Scan for the cell matching the given text and deliver its (X, Y) coordinate at center. 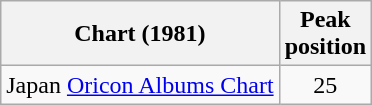
Peakposition (325, 34)
Chart (1981) (140, 34)
25 (325, 85)
Japan Oricon Albums Chart (140, 85)
